Pinpoint the cell where the given text exists, returning its (x, y) midpoint coordinate. 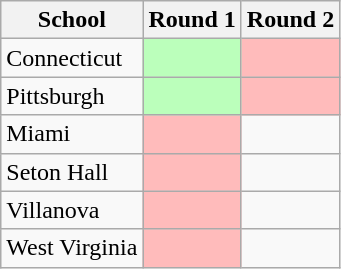
Connecticut (72, 58)
Pittsburgh (72, 96)
Villanova (72, 210)
West Virginia (72, 248)
Seton Hall (72, 172)
Miami (72, 134)
Round 1 (192, 20)
Round 2 (290, 20)
School (72, 20)
